Find where the given text appears and provide that cell's center as (x, y) coordinate. 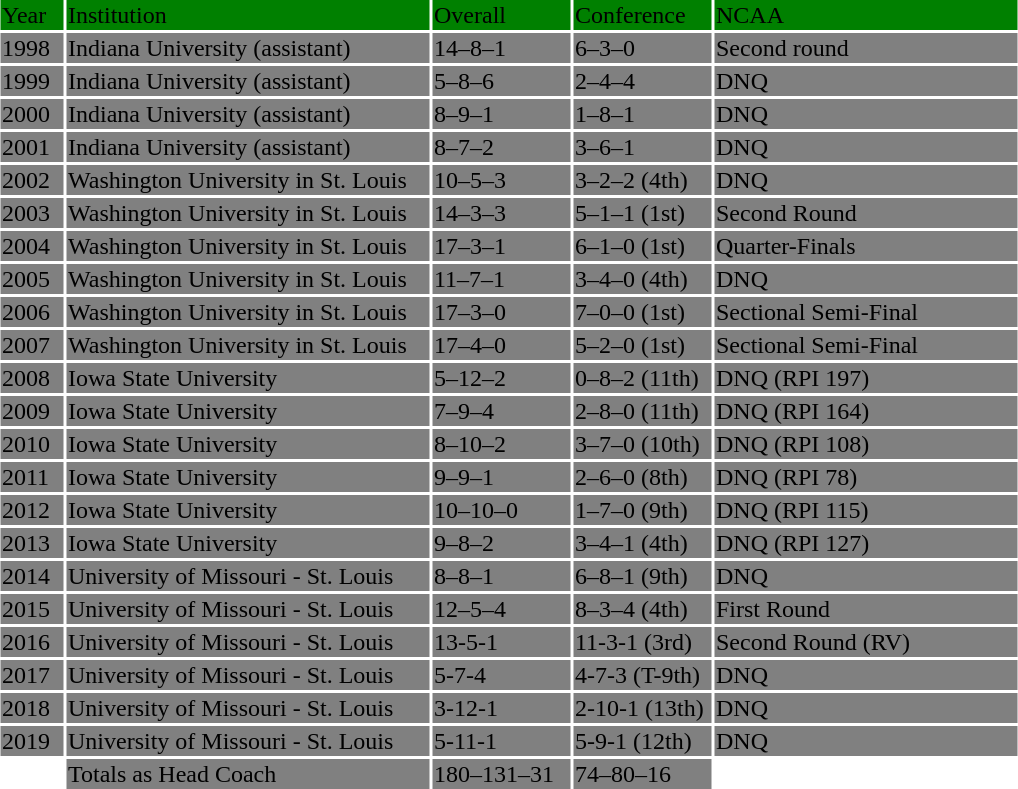
3–4–0 (4th) (643, 279)
2010 (32, 444)
9–8–2 (501, 543)
5-11-1 (501, 741)
3–7–0 (10th) (643, 444)
DNQ (RPI 164) (866, 411)
2002 (32, 180)
1–8–1 (643, 114)
Second Round (RV) (866, 642)
1999 (32, 81)
2-10-1 (13th) (643, 708)
4-7-3 (T-9th) (643, 675)
0–8–2 (11th) (643, 378)
2014 (32, 576)
2004 (32, 246)
2008 (32, 378)
2–8–0 (11th) (643, 411)
6–3–0 (643, 48)
17–3–0 (501, 312)
3–6–1 (643, 147)
Year (32, 15)
5–12–2 (501, 378)
5–2–0 (1st) (643, 345)
6–8–1 (9th) (643, 576)
8–7–2 (501, 147)
8–10–2 (501, 444)
5–1–1 (1st) (643, 213)
Totals as Head Coach (248, 774)
2011 (32, 477)
Conference (643, 15)
2000 (32, 114)
14–3–3 (501, 213)
DNQ (RPI 108) (866, 444)
2012 (32, 510)
3–4–1 (4th) (643, 543)
2018 (32, 708)
2015 (32, 609)
DNQ (RPI 115) (866, 510)
Overall (501, 15)
10–10–0 (501, 510)
8–3–4 (4th) (643, 609)
7–9–4 (501, 411)
1–7–0 (9th) (643, 510)
Institution (248, 15)
5-7-4 (501, 675)
10–5–3 (501, 180)
2005 (32, 279)
Second round (866, 48)
2019 (32, 741)
2–6–0 (8th) (643, 477)
1998 (32, 48)
12–5–4 (501, 609)
180–131–31 (501, 774)
2017 (32, 675)
2003 (32, 213)
17–4–0 (501, 345)
2016 (32, 642)
DNQ (RPI 127) (866, 543)
11-3-1 (3rd) (643, 642)
8–9–1 (501, 114)
2013 (32, 543)
NCAA (866, 15)
9–9–1 (501, 477)
2007 (32, 345)
74–80–16 (643, 774)
First Round (866, 609)
14–8–1 (501, 48)
2–4–4 (643, 81)
DNQ (RPI 197) (866, 378)
8–8–1 (501, 576)
6–1–0 (1st) (643, 246)
13-5-1 (501, 642)
5–8–6 (501, 81)
Quarter-Finals (866, 246)
11–7–1 (501, 279)
Second Round (866, 213)
2009 (32, 411)
3-12-1 (501, 708)
2001 (32, 147)
5-9-1 (12th) (643, 741)
3–2–2 (4th) (643, 180)
2006 (32, 312)
17–3–1 (501, 246)
DNQ (RPI 78) (866, 477)
7–0–0 (1st) (643, 312)
